For the text-containing cell, return its midpoint in (x, y) coordinate format. 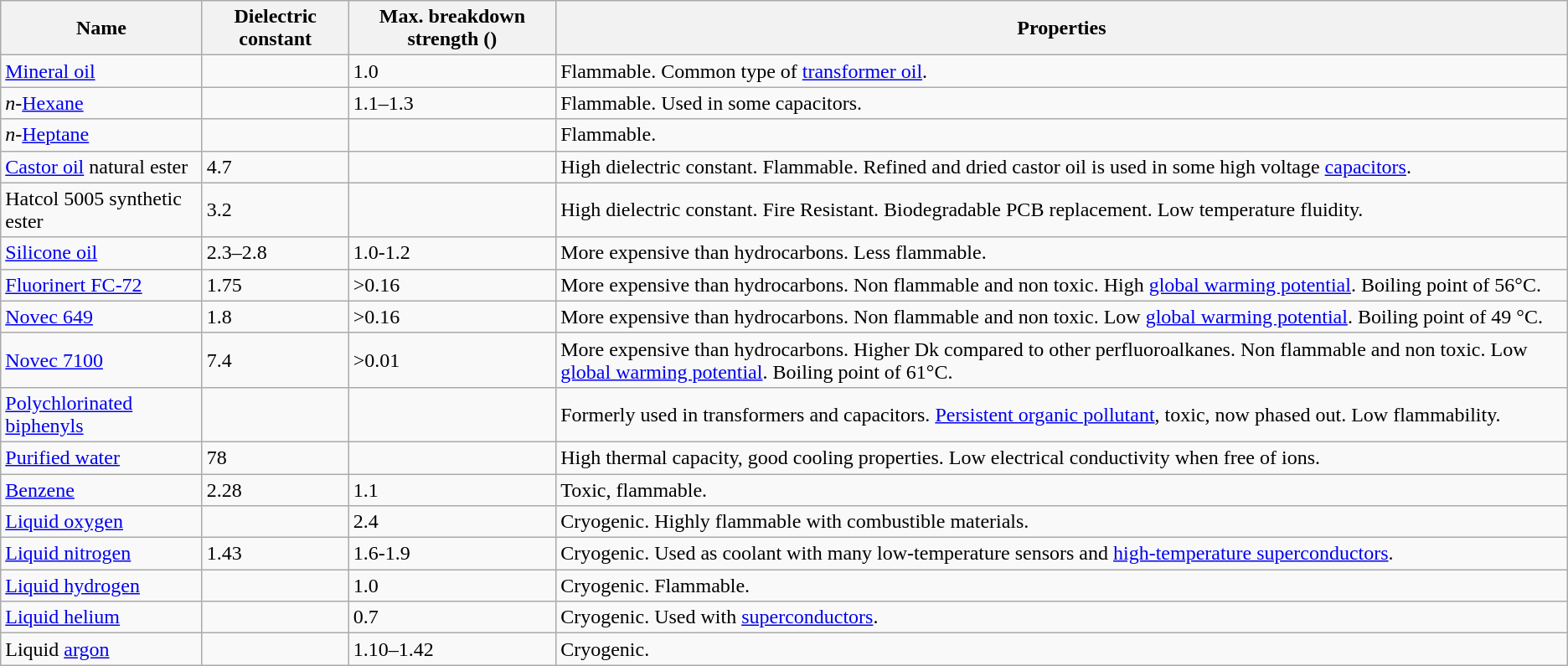
1.1 (452, 490)
Flammable. Common type of transformer oil. (1062, 71)
78 (275, 457)
Cryogenic. Highly flammable with combustible materials. (1062, 522)
1.75 (275, 285)
Liquid nitrogen (101, 554)
n-Hexane (101, 103)
Max. breakdown strength () (452, 28)
3.2 (275, 209)
>0.01 (452, 360)
Benzene (101, 490)
Formerly used in transformers and capacitors. Persistent organic pollutant, toxic, now phased out. Low flammability. (1062, 414)
Flammable. Used in some capacitors. (1062, 103)
Fluorinert FC-72 (101, 285)
High dielectric constant. Fire Resistant. Biodegradable PCB replacement. Low temperature fluidity. (1062, 209)
1.1–1.3 (452, 103)
Toxic, flammable. (1062, 490)
Cryogenic. Used as coolant with many low-temperature sensors and high-temperature superconductors. (1062, 554)
2.28 (275, 490)
High thermal capacity, good cooling properties. Low electrical conductivity when free of ions. (1062, 457)
Novec 7100 (101, 360)
4.7 (275, 167)
Liquid hydrogen (101, 586)
Purified water (101, 457)
Properties (1062, 28)
High dielectric constant. Flammable. Refined and dried castor oil is used in some high voltage capacitors. (1062, 167)
1.10–1.42 (452, 649)
0.7 (452, 617)
More expensive than hydrocarbons. Less flammable. (1062, 253)
Liquid oxygen (101, 522)
More expensive than hydrocarbons. Non flammable and non toxic. Low global warming potential. Boiling point of 49 °C. (1062, 317)
Name (101, 28)
1.0-1.2 (452, 253)
Polychlorinated biphenyls (101, 414)
Liquid argon (101, 649)
Flammable. (1062, 135)
Dielectric constant (275, 28)
Castor oil natural ester (101, 167)
Mineral oil (101, 71)
n-Heptane (101, 135)
2.4 (452, 522)
1.8 (275, 317)
Cryogenic. Used with superconductors. (1062, 617)
1.43 (275, 554)
Novec 649 (101, 317)
1.6-1.9 (452, 554)
Cryogenic. (1062, 649)
More expensive than hydrocarbons. Non flammable and non toxic. High global warming potential. Boiling point of 56°C. (1062, 285)
Liquid helium (101, 617)
7.4 (275, 360)
2.3–2.8 (275, 253)
Silicone oil (101, 253)
Hatcol 5005 synthetic ester (101, 209)
Cryogenic. Flammable. (1062, 586)
